From the cell containing the given text, extract its center point as (x, y) coordinate. 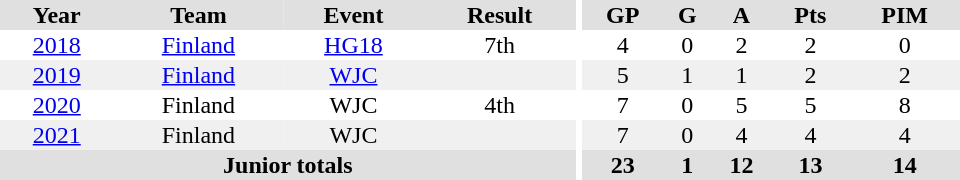
Pts (810, 15)
2020 (56, 105)
23 (622, 165)
G (687, 15)
14 (904, 165)
8 (904, 105)
Junior totals (288, 165)
PIM (904, 15)
Event (353, 15)
2019 (56, 75)
A (741, 15)
12 (741, 165)
Result (500, 15)
7th (500, 45)
4th (500, 105)
HG18 (353, 45)
Year (56, 15)
2021 (56, 135)
GP (622, 15)
2018 (56, 45)
Team (198, 15)
13 (810, 165)
